For the text-containing cell, return its midpoint in (X, Y) coordinate format. 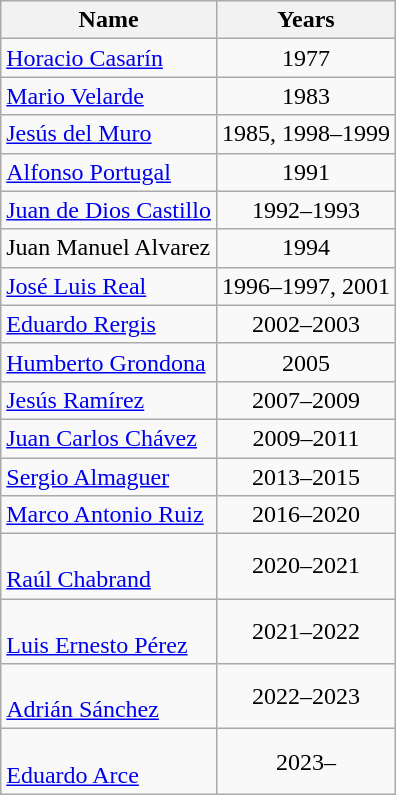
2009–2011 (306, 438)
Mario Velarde (109, 96)
2023– (306, 762)
Eduardo Arce (109, 762)
Juan de Dios Castillo (109, 210)
Alfonso Portugal (109, 172)
1991 (306, 172)
Raúl Chabrand (109, 566)
2013–2015 (306, 477)
Marco Antonio Ruiz (109, 515)
2022–2023 (306, 696)
2021–2022 (306, 632)
2020–2021 (306, 566)
Luis Ernesto Pérez (109, 632)
Name (109, 20)
2005 (306, 362)
2007–2009 (306, 400)
2016–2020 (306, 515)
1996–1997, 2001 (306, 286)
José Luis Real (109, 286)
2002–2003 (306, 324)
Sergio Almaguer (109, 477)
Humberto Grondona (109, 362)
Jesús del Muro (109, 134)
1994 (306, 248)
1992–1993 (306, 210)
Adrián Sánchez (109, 696)
Juan Carlos Chávez (109, 438)
Horacio Casarín (109, 58)
Years (306, 20)
1977 (306, 58)
1983 (306, 96)
Jesús Ramírez (109, 400)
Eduardo Rergis (109, 324)
Juan Manuel Alvarez (109, 248)
1985, 1998–1999 (306, 134)
